Pinpoint the cell where the given text exists, returning its [X, Y] midpoint coordinate. 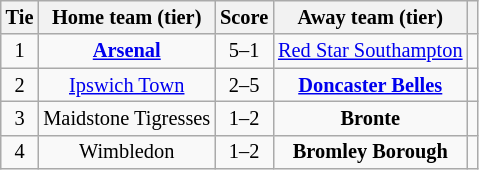
Away team (tier) [370, 17]
Doncaster Belles [370, 85]
Tie [20, 17]
Bromley Borough [370, 152]
Bronte [370, 118]
Ipswich Town [126, 85]
Wimbledon [126, 152]
2–5 [244, 85]
Score [244, 17]
Arsenal [126, 51]
3 [20, 118]
4 [20, 152]
Home team (tier) [126, 17]
2 [20, 85]
Maidstone Tigresses [126, 118]
Red Star Southampton [370, 51]
5–1 [244, 51]
1 [20, 51]
